Locate the cell with the specified text and output its [x, y] center coordinate. 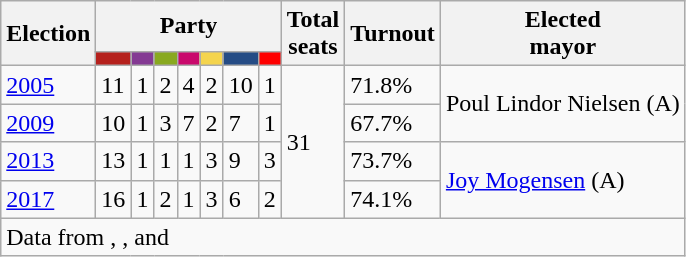
71.8% [393, 85]
31 [313, 142]
Turnout [393, 34]
2017 [48, 199]
6 [240, 199]
Data from , , and [344, 237]
73.7% [393, 161]
Election [48, 34]
4 [188, 85]
2013 [48, 161]
Electedmayor [562, 34]
74.1% [393, 199]
Poul Lindor Nielsen (A) [562, 104]
13 [114, 161]
2009 [48, 123]
9 [240, 161]
67.7% [393, 123]
11 [114, 85]
Party [188, 26]
16 [114, 199]
Joy Mogensen (A) [562, 180]
Totalseats [313, 34]
2005 [48, 85]
